Identify which cell holds the provided text, then report its (X, Y) central coordinate. 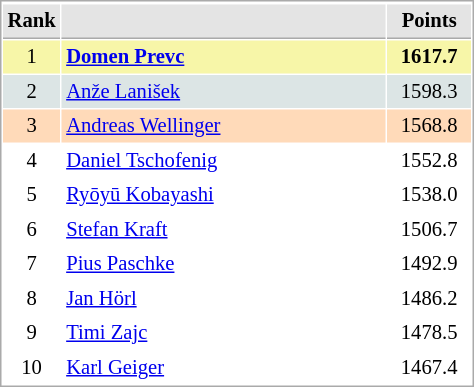
1617.7 (429, 56)
1486.2 (429, 298)
1467.4 (429, 368)
Pius Paschke (224, 264)
Stefan Kraft (224, 230)
Daniel Tschofenig (224, 160)
Karl Geiger (224, 368)
Rank (32, 21)
9 (32, 332)
Andreas Wellinger (224, 126)
1492.9 (429, 264)
Points (429, 21)
Ryōyū Kobayashi (224, 194)
Jan Hörl (224, 298)
1568.8 (429, 126)
1552.8 (429, 160)
4 (32, 160)
10 (32, 368)
Anže Lanišek (224, 92)
1538.0 (429, 194)
2 (32, 92)
Domen Prevc (224, 56)
8 (32, 298)
6 (32, 230)
1598.3 (429, 92)
5 (32, 194)
3 (32, 126)
7 (32, 264)
1506.7 (429, 230)
1478.5 (429, 332)
Timi Zajc (224, 332)
1 (32, 56)
